Capture the cell that displays the provided text and extract its [x, y] central coordinate. 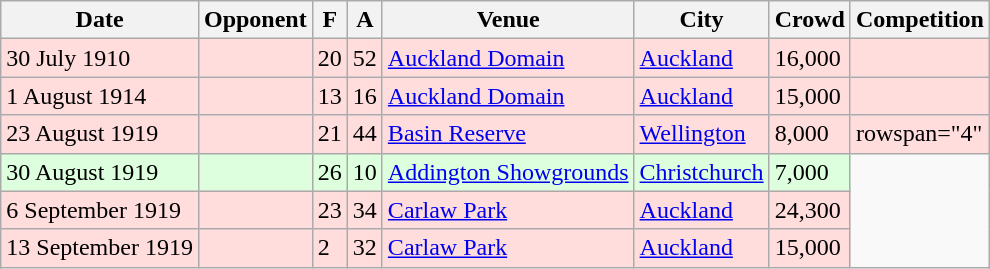
32 [364, 248]
30 July 1910 [100, 58]
Basin Reserve [508, 134]
44 [364, 134]
Wellington [702, 134]
A [364, 20]
Crowd [810, 20]
52 [364, 58]
Date [100, 20]
23 [330, 210]
24,300 [810, 210]
16 [364, 96]
Addington Showgrounds [508, 172]
1 August 1914 [100, 96]
Competition [920, 20]
23 August 1919 [100, 134]
13 September 1919 [100, 248]
7,000 [810, 172]
rowspan="4" [920, 134]
Opponent [255, 20]
6 September 1919 [100, 210]
13 [330, 96]
8,000 [810, 134]
City [702, 20]
21 [330, 134]
16,000 [810, 58]
26 [330, 172]
30 August 1919 [100, 172]
F [330, 20]
34 [364, 210]
Venue [508, 20]
2 [330, 248]
10 [364, 172]
Christchurch [702, 172]
20 [330, 58]
